Locate the cell with the specified text and output its [X, Y] center coordinate. 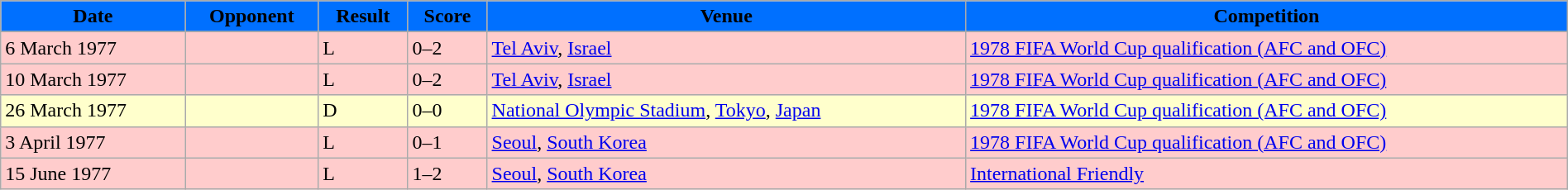
International Friendly [1267, 173]
Score [447, 17]
10 March 1977 [93, 79]
0–1 [447, 142]
0–0 [447, 111]
National Olympic Stadium, Tokyo, Japan [726, 111]
1–2 [447, 173]
26 March 1977 [93, 111]
Date [93, 17]
15 June 1977 [93, 173]
D [363, 111]
Venue [726, 17]
Competition [1267, 17]
6 March 1977 [93, 48]
Opponent [251, 17]
Result [363, 17]
3 April 1977 [93, 142]
